From the cell containing the given text, extract its center point as (x, y) coordinate. 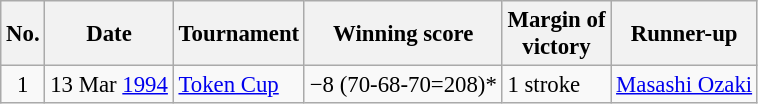
1 stroke (556, 85)
Date (109, 34)
No. (23, 34)
Margin ofvictory (556, 34)
Winning score (403, 34)
13 Mar 1994 (109, 85)
Tournament (238, 34)
1 (23, 85)
Masashi Ozaki (684, 85)
−8 (70-68-70=208)* (403, 85)
Runner-up (684, 34)
Token Cup (238, 85)
